Detect which cell encompasses the target text, then output its (x, y) center coordinate. 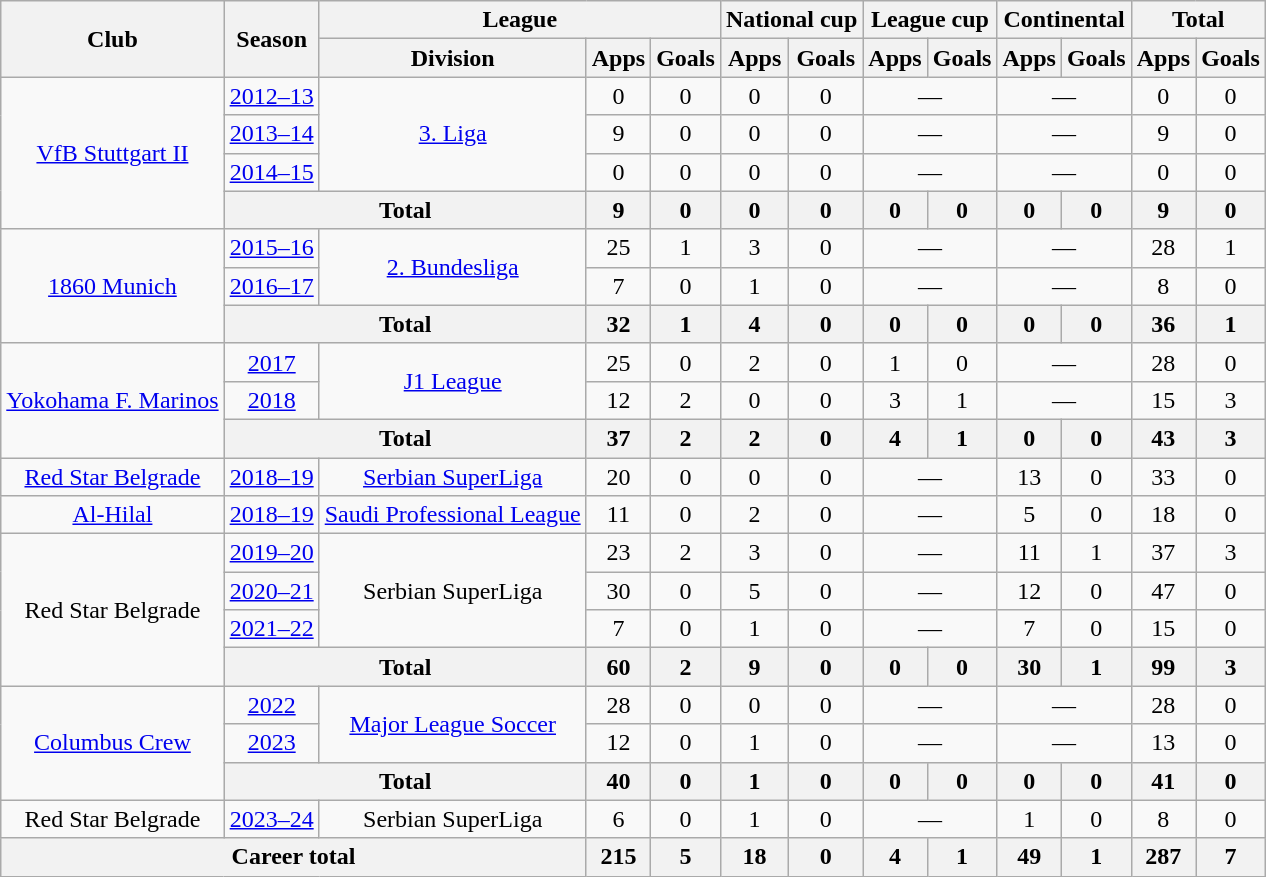
2015–16 (272, 248)
23 (618, 553)
3. Liga (452, 134)
2023–24 (272, 819)
Yokohama F. Marinos (112, 400)
2020–21 (272, 591)
2018 (272, 400)
2023 (272, 743)
Saudi Professional League (452, 515)
2017 (272, 362)
Al-Hilal (112, 515)
99 (1163, 667)
2021–22 (272, 629)
2. Bundesliga (452, 267)
Columbus Crew (112, 743)
2016–17 (272, 286)
49 (1029, 857)
36 (1163, 324)
League (520, 20)
40 (618, 781)
J1 League (452, 381)
215 (618, 857)
2013–14 (272, 134)
32 (618, 324)
6 (618, 819)
20 (618, 477)
2012–13 (272, 96)
2022 (272, 705)
League cup (930, 20)
41 (1163, 781)
60 (618, 667)
1860 Munich (112, 286)
Continental (1064, 20)
287 (1163, 857)
Club (112, 39)
National cup (791, 20)
Season (272, 39)
Division (452, 58)
Major League Soccer (452, 724)
43 (1163, 438)
2014–15 (272, 172)
Career total (294, 857)
33 (1163, 477)
47 (1163, 591)
2019–20 (272, 553)
VfB Stuttgart II (112, 153)
